Provide the (x, y) coordinate of the cell's center where the given text is located.  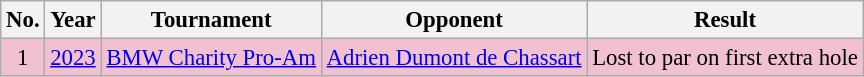
Opponent (454, 20)
Year (73, 20)
2023 (73, 58)
BMW Charity Pro-Am (211, 58)
Lost to par on first extra hole (725, 58)
Adrien Dumont de Chassart (454, 58)
1 (23, 58)
Tournament (211, 20)
Result (725, 20)
No. (23, 20)
